Search for the cell housing the specified text and yield its (x, y) center coordinate. 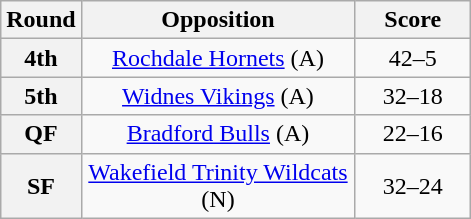
Opposition (218, 20)
Rochdale Hornets (A) (218, 58)
5th (41, 96)
32–18 (413, 96)
Wakefield Trinity Wildcats (N) (218, 186)
4th (41, 58)
Round (41, 20)
42–5 (413, 58)
Score (413, 20)
Widnes Vikings (A) (218, 96)
32–24 (413, 186)
QF (41, 134)
SF (41, 186)
22–16 (413, 134)
Bradford Bulls (A) (218, 134)
